Extract the (X, Y) coordinate from the center of the cell holding the provided text.  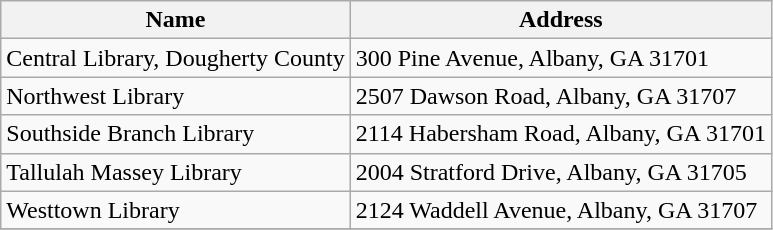
Northwest Library (176, 96)
2507 Dawson Road, Albany, GA 31707 (560, 96)
Tallulah Massey Library (176, 172)
Address (560, 20)
2114 Habersham Road, Albany, GA 31701 (560, 134)
2004 Stratford Drive, Albany, GA 31705 (560, 172)
Central Library, Dougherty County (176, 58)
2124 Waddell Avenue, Albany, GA 31707 (560, 210)
Name (176, 20)
Southside Branch Library (176, 134)
Westtown Library (176, 210)
300 Pine Avenue, Albany, GA 31701 (560, 58)
